For the text-containing cell, return its midpoint in [X, Y] coordinate format. 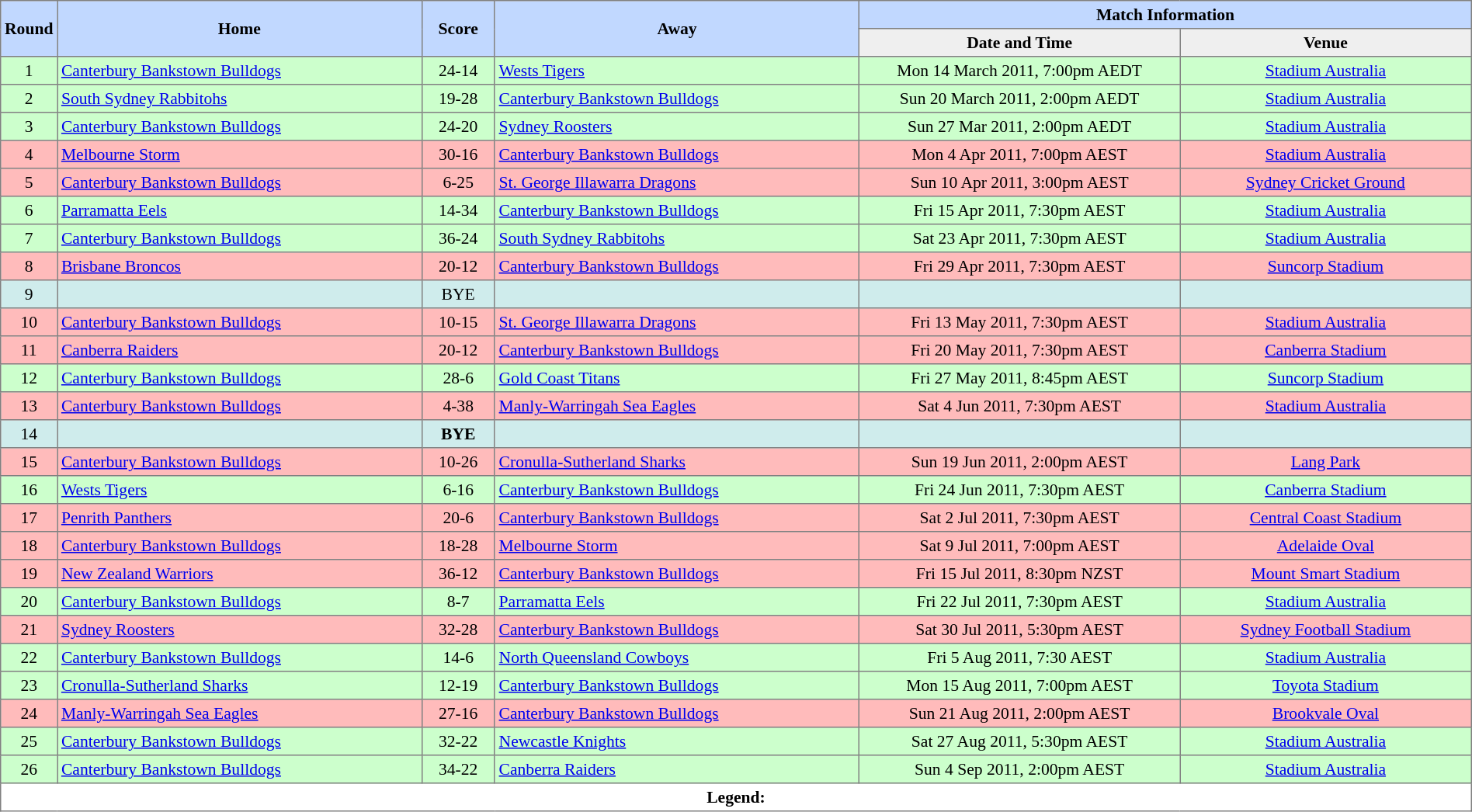
Sun 21 Aug 2011, 2:00pm AEST [1020, 713]
7 [30, 238]
Mount Smart Stadium [1326, 574]
Fri 5 Aug 2011, 7:30 AEST [1020, 658]
Gold Coast Titans [677, 378]
4-38 [458, 406]
Score [458, 29]
Fri 29 Apr 2011, 7:30pm AEST [1020, 266]
Fri 15 Apr 2011, 7:30pm AEST [1020, 210]
20 [30, 602]
Central Coast Stadium [1326, 518]
Sun 19 Jun 2011, 2:00pm AEST [1020, 462]
23 [30, 685]
Mon 14 March 2011, 7:00pm AEDT [1020, 71]
Sun 10 Apr 2011, 3:00pm AEST [1020, 182]
5 [30, 182]
32-22 [458, 741]
6-25 [458, 182]
34-22 [458, 769]
Toyota Stadium [1326, 685]
26 [30, 769]
Fri 13 May 2011, 7:30pm AEST [1020, 322]
18-28 [458, 546]
Fri 24 Jun 2011, 7:30pm AEST [1020, 490]
Date and Time [1020, 43]
19-28 [458, 99]
New Zealand Warriors [239, 574]
9 [30, 294]
Newcastle Knights [677, 741]
Brisbane Broncos [239, 266]
Sat 30 Jul 2011, 5:30pm AEST [1020, 630]
10-15 [458, 322]
Sun 4 Sep 2011, 2:00pm AEST [1020, 769]
15 [30, 462]
12 [30, 378]
21 [30, 630]
Venue [1326, 43]
13 [30, 406]
Sat 4 Jun 2011, 7:30pm AEST [1020, 406]
32-28 [458, 630]
Sat 2 Jul 2011, 7:30pm AEST [1020, 518]
14-34 [458, 210]
Sat 9 Jul 2011, 7:00pm AEST [1020, 546]
11 [30, 350]
Fri 20 May 2011, 7:30pm AEST [1020, 350]
14-6 [458, 658]
Round [30, 29]
8-7 [458, 602]
18 [30, 546]
27-16 [458, 713]
2 [30, 99]
Match Information [1166, 15]
Mon 15 Aug 2011, 7:00pm AEST [1020, 685]
Legend: [736, 797]
Sat 23 Apr 2011, 7:30pm AEST [1020, 238]
Sat 27 Aug 2011, 5:30pm AEST [1020, 741]
Brookvale Oval [1326, 713]
6-16 [458, 490]
36-12 [458, 574]
Fri 15 Jul 2011, 8:30pm NZST [1020, 574]
Lang Park [1326, 462]
6 [30, 210]
19 [30, 574]
14 [30, 434]
36-24 [458, 238]
25 [30, 741]
1 [30, 71]
Sun 27 Mar 2011, 2:00pm AEDT [1020, 127]
16 [30, 490]
24-14 [458, 71]
North Queensland Cowboys [677, 658]
22 [30, 658]
Sydney Cricket Ground [1326, 182]
24-20 [458, 127]
Fri 22 Jul 2011, 7:30pm AEST [1020, 602]
10 [30, 322]
28-6 [458, 378]
Away [677, 29]
Sydney Football Stadium [1326, 630]
24 [30, 713]
Fri 27 May 2011, 8:45pm AEST [1020, 378]
30-16 [458, 154]
4 [30, 154]
20-6 [458, 518]
3 [30, 127]
12-19 [458, 685]
Sun 20 March 2011, 2:00pm AEDT [1020, 99]
8 [30, 266]
Penrith Panthers [239, 518]
10-26 [458, 462]
Adelaide Oval [1326, 546]
Home [239, 29]
Mon 4 Apr 2011, 7:00pm AEST [1020, 154]
17 [30, 518]
